Output the (X, Y) coordinate of the center of the cell containing the given text.  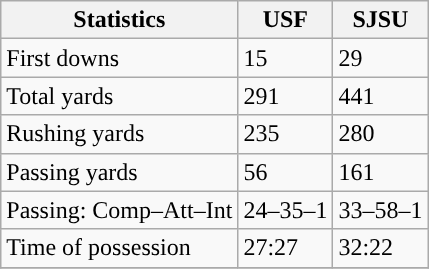
Passing yards (120, 172)
291 (286, 96)
Statistics (120, 20)
15 (286, 58)
27:27 (286, 248)
32:22 (380, 248)
Total yards (120, 96)
Rushing yards (120, 134)
235 (286, 134)
56 (286, 172)
161 (380, 172)
Time of possession (120, 248)
441 (380, 96)
33–58–1 (380, 210)
First downs (120, 58)
29 (380, 58)
280 (380, 134)
SJSU (380, 20)
USF (286, 20)
24–35–1 (286, 210)
Passing: Comp–Att–Int (120, 210)
